From the cell containing the given text, extract its center point as [x, y] coordinate. 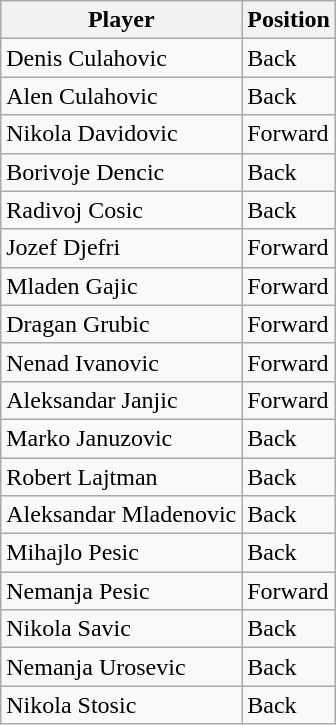
Mihajlo Pesic [122, 553]
Nemanja Urosevic [122, 667]
Nikola Davidovic [122, 134]
Marko Januzovic [122, 438]
Jozef Djefri [122, 248]
Denis Culahovic [122, 58]
Aleksandar Mladenovic [122, 515]
Robert Lajtman [122, 477]
Player [122, 20]
Dragan Grubic [122, 324]
Nikola Stosic [122, 705]
Aleksandar Janjic [122, 400]
Nenad Ivanovic [122, 362]
Position [289, 20]
Mladen Gajic [122, 286]
Borivoje Dencic [122, 172]
Alen Culahovic [122, 96]
Nemanja Pesic [122, 591]
Nikola Savic [122, 629]
Radivoj Cosic [122, 210]
